Search for the cell housing the specified text and yield its [x, y] center coordinate. 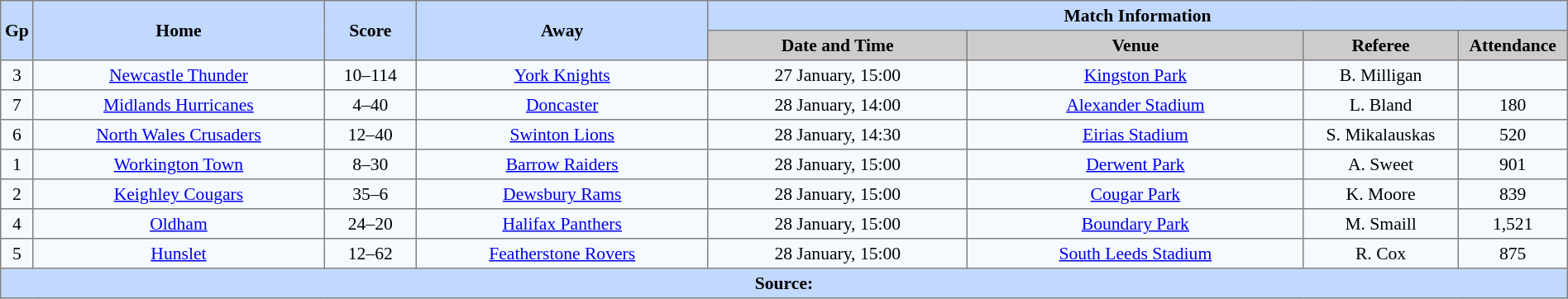
6 [17, 135]
Away [562, 31]
3 [17, 75]
Derwent Park [1135, 164]
1 [17, 164]
Dewsbury Rams [562, 194]
Eirias Stadium [1135, 135]
R. Cox [1381, 254]
M. Smaill [1381, 224]
8–30 [370, 164]
Barrow Raiders [562, 164]
Attendance [1513, 45]
Oldham [179, 224]
Score [370, 31]
Alexander Stadium [1135, 105]
Midlands Hurricanes [179, 105]
Swinton Lions [562, 135]
7 [17, 105]
12–62 [370, 254]
Kingston Park [1135, 75]
A. Sweet [1381, 164]
4–40 [370, 105]
Newcastle Thunder [179, 75]
5 [17, 254]
North Wales Crusaders [179, 135]
27 January, 15:00 [838, 75]
520 [1513, 135]
1,521 [1513, 224]
Home [179, 31]
Hunslet [179, 254]
10–114 [370, 75]
York Knights [562, 75]
28 January, 14:00 [838, 105]
Match Information [1138, 16]
Cougar Park [1135, 194]
Venue [1135, 45]
Halifax Panthers [562, 224]
Boundary Park [1135, 224]
901 [1513, 164]
Workington Town [179, 164]
35–6 [370, 194]
Source: [784, 283]
12–40 [370, 135]
28 January, 14:30 [838, 135]
South Leeds Stadium [1135, 254]
Gp [17, 31]
S. Mikalauskas [1381, 135]
L. Bland [1381, 105]
839 [1513, 194]
875 [1513, 254]
24–20 [370, 224]
2 [17, 194]
K. Moore [1381, 194]
4 [17, 224]
Doncaster [562, 105]
Keighley Cougars [179, 194]
Referee [1381, 45]
Date and Time [838, 45]
Featherstone Rovers [562, 254]
180 [1513, 105]
B. Milligan [1381, 75]
